From the cell containing the given text, extract its center point as [X, Y] coordinate. 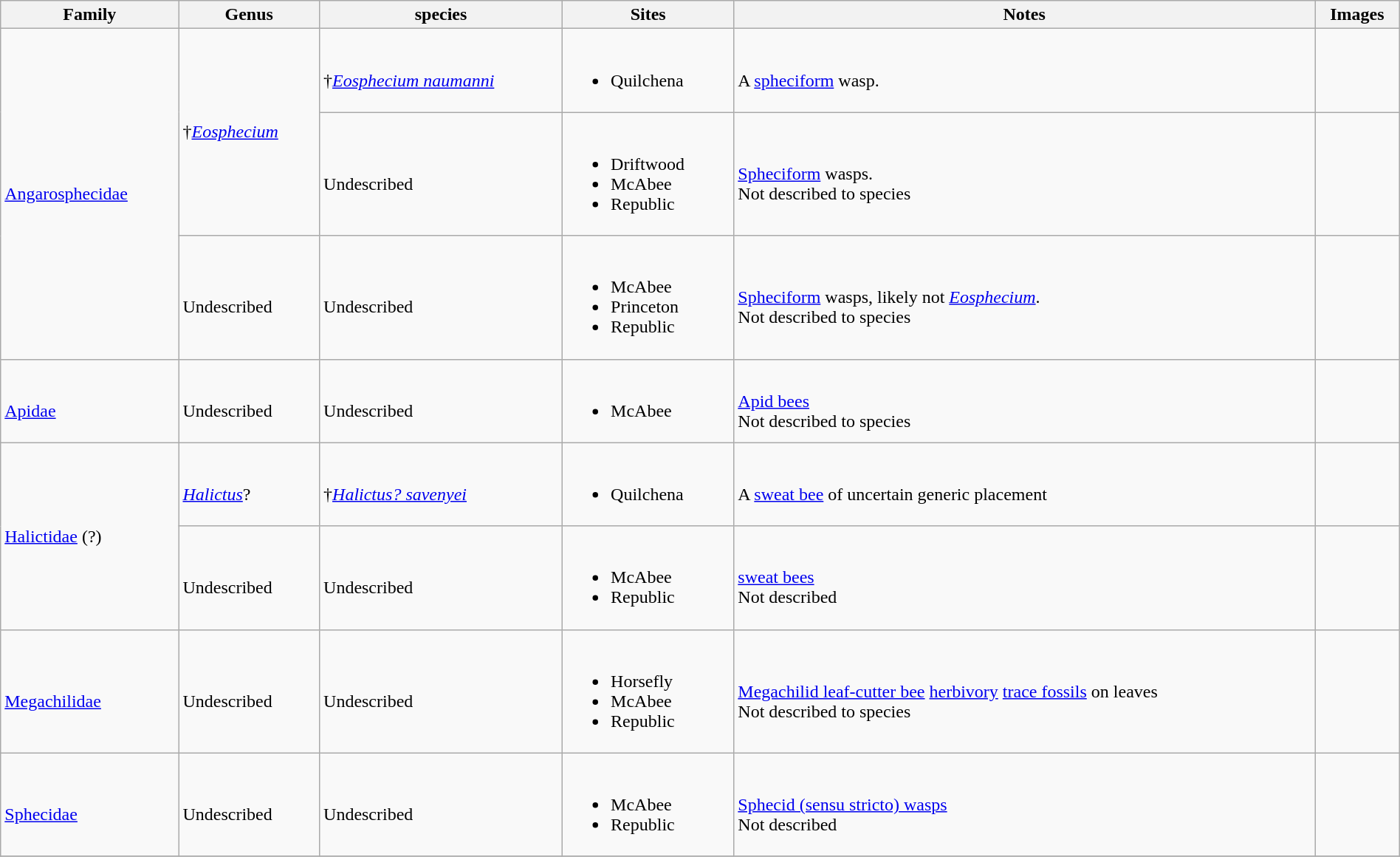
Apid bees Not described to species [1025, 400]
Sphecidae [90, 805]
McAbee [648, 400]
DriftwoodMcAbeeRepublic [648, 174]
sweat bees Not described [1025, 578]
A sweat bee of uncertain generic placement [1025, 485]
†Eosphecium [250, 132]
Halictidae (?) [90, 536]
A spheciform wasp. [1025, 71]
McAbeePrincetonRepublic [648, 297]
Family [90, 15]
Megachilid leaf-cutter bee herbivory trace fossils on leaves Not described to species [1025, 692]
Sphecid (sensu stricto) wasps Not described [1025, 805]
Angarosphecidae [90, 194]
†Halictus? savenyei [442, 485]
species [442, 15]
Spheciform wasps. Not described to species [1025, 174]
Apidae [90, 400]
Notes [1025, 15]
HorseflyMcAbeeRepublic [648, 692]
Megachilidae [90, 692]
Images [1357, 15]
Spheciform wasps, likely not Eosphecium. Not described to species [1025, 297]
Halictus? [250, 485]
†Eosphecium naumanni [442, 71]
Sites [648, 15]
Genus [250, 15]
